For the text-containing cell, return its midpoint in (X, Y) coordinate format. 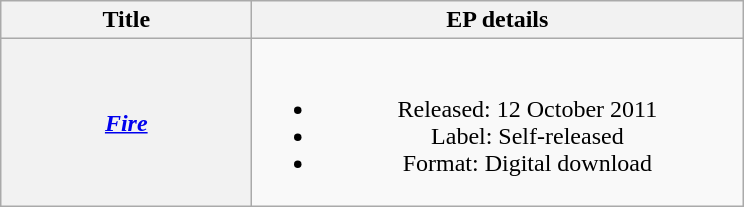
EP details (498, 20)
Fire (126, 122)
Title (126, 20)
Released: 12 October 2011Label: Self-releasedFormat: Digital download (498, 122)
